Provide the (X, Y) coordinate of the cell's center where the given text is located.  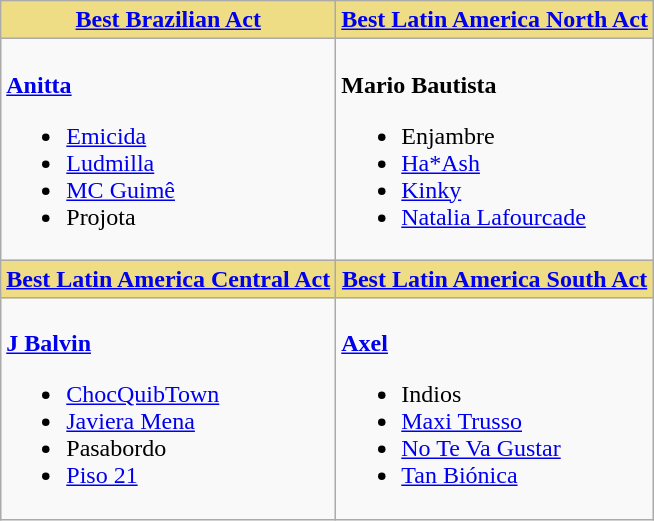
Best Latin America South Act (495, 279)
Mario BautistaEnjambreHa*AshKinkyNatalia Lafourcade (495, 150)
J BalvinChocQuibTownJaviera MenaPasabordoPiso 21 (168, 408)
Best Latin America Central Act (168, 279)
Best Brazilian Act (168, 20)
AnittaEmicidaLudmillaMC GuimêProjota (168, 150)
Best Latin America North Act (495, 20)
AxelIndiosMaxi TrussoNo Te Va GustarTan Biónica (495, 408)
